Locate the cell with the specified text and output its (X, Y) center coordinate. 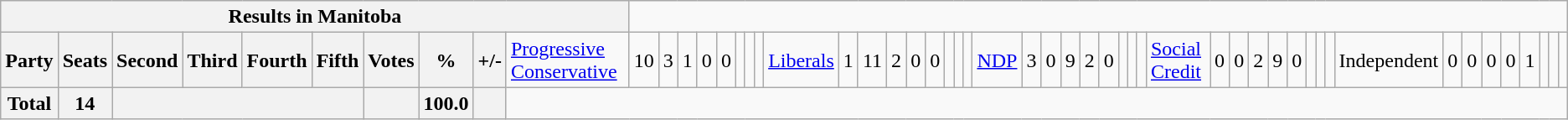
Third (213, 60)
NDP (997, 60)
Fourth (276, 60)
% (446, 60)
Fifth (338, 60)
Results in Manitoba (315, 17)
11 (872, 60)
14 (85, 103)
Seats (85, 60)
Social Credit (1178, 60)
Liberals (802, 60)
Progressive Conservative (568, 60)
Votes (391, 60)
Second (147, 60)
Independent (1389, 60)
10 (643, 60)
Total (29, 103)
+/- (489, 60)
Party (29, 60)
100.0 (446, 103)
